Determine the (X, Y) coordinate at the center of the cell enclosing the given text.  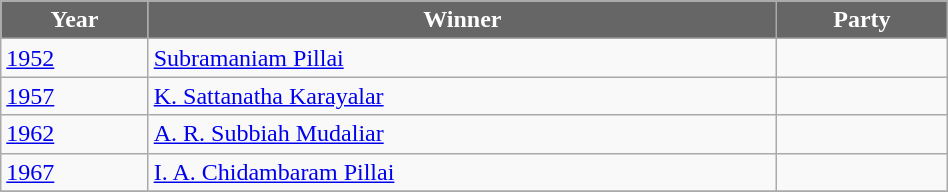
Subramaniam Pillai (462, 58)
1962 (74, 134)
K. Sattanatha Karayalar (462, 96)
I. A. Chidambaram Pillai (462, 172)
1967 (74, 172)
Party (862, 20)
1952 (74, 58)
1957 (74, 96)
A. R. Subbiah Mudaliar (462, 134)
Year (74, 20)
Winner (462, 20)
